Determine the (X, Y) coordinate at the center of the cell enclosing the given text.  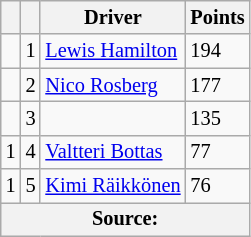
194 (217, 51)
Kimi Räikkönen (112, 186)
2 (31, 85)
4 (31, 152)
76 (217, 186)
77 (217, 152)
135 (217, 118)
Points (217, 17)
Valtteri Bottas (112, 152)
Driver (112, 17)
5 (31, 186)
Lewis Hamilton (112, 51)
3 (31, 118)
Nico Rosberg (112, 85)
177 (217, 85)
Source: (126, 219)
